Output the [X, Y] coordinate of the center of the cell containing the given text.  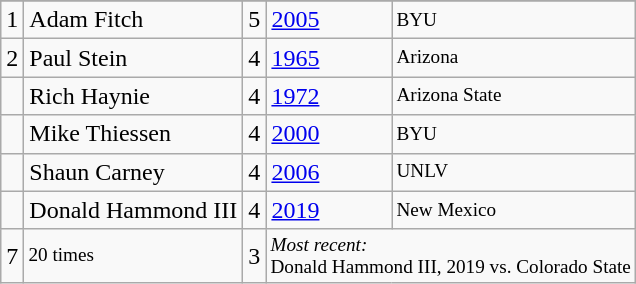
Donald Hammond III [134, 210]
2 [12, 58]
2006 [329, 172]
Rich Haynie [134, 96]
Most recent:Donald Hammond III, 2019 vs. Colorado State [451, 256]
New Mexico [514, 210]
Shaun Carney [134, 172]
5 [254, 20]
2000 [329, 134]
UNLV [514, 172]
Arizona [514, 58]
20 times [134, 256]
1972 [329, 96]
1965 [329, 58]
Arizona State [514, 96]
2019 [329, 210]
Adam Fitch [134, 20]
2005 [329, 20]
1 [12, 20]
3 [254, 256]
7 [12, 256]
Paul Stein [134, 58]
Mike Thiessen [134, 134]
